Provide the [X, Y] coordinate of the cell's center where the given text is located.  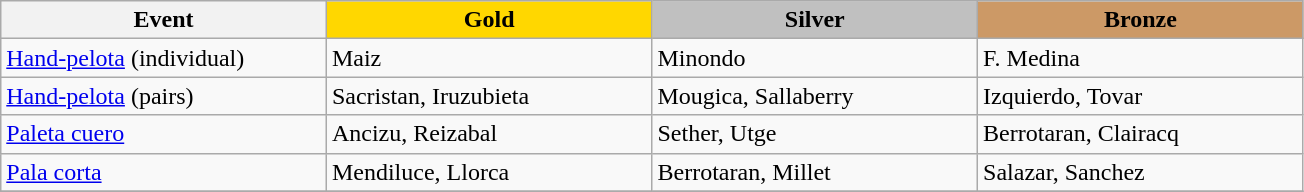
Event [164, 20]
Hand-pelota (individual) [164, 58]
Minondo [815, 58]
Salazar, Sanchez [1141, 172]
Paleta cuero [164, 134]
Bronze [1141, 20]
Silver [815, 20]
F. Medina [1141, 58]
Sacristan, Iruzubieta [489, 96]
Izquierdo, Tovar [1141, 96]
Mendiluce, Llorca [489, 172]
Berrotaran, Millet [815, 172]
Maiz [489, 58]
Sether, Utge [815, 134]
Pala corta [164, 172]
Mougica, Sallaberry [815, 96]
Ancizu, Reizabal [489, 134]
Berrotaran, Clairacq [1141, 134]
Gold [489, 20]
Hand-pelota (pairs) [164, 96]
